Output the (x, y) coordinate of the center of the cell containing the given text.  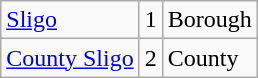
2 (150, 58)
County Sligo (70, 58)
1 (150, 20)
County (210, 58)
Borough (210, 20)
Sligo (70, 20)
